Return the (X, Y) coordinate for the center point of the cell that contains the specified text.  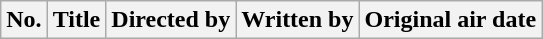
No. (24, 20)
Directed by (171, 20)
Original air date (450, 20)
Written by (298, 20)
Title (76, 20)
